Identify which cell holds the provided text, then report its (x, y) central coordinate. 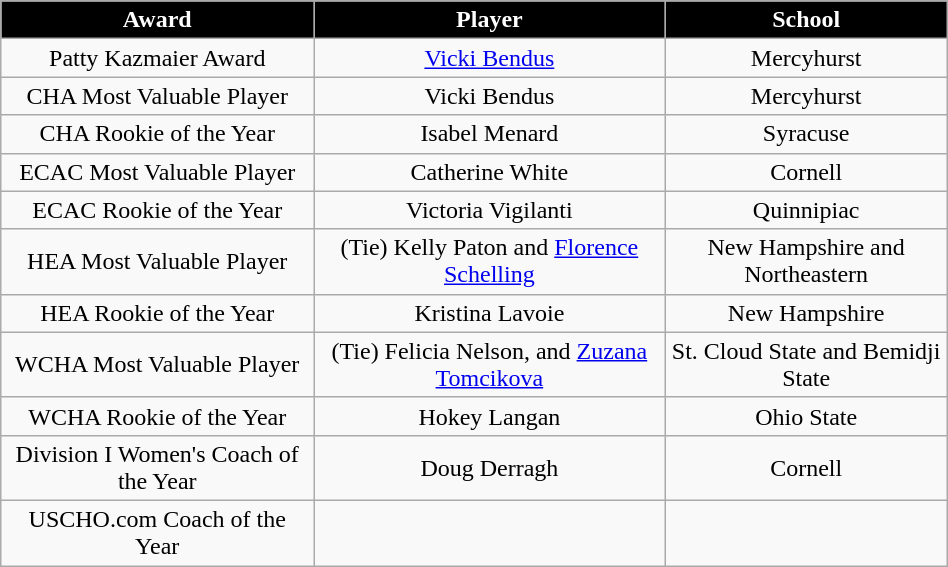
Catherine White (490, 172)
(Tie) Felicia Nelson, and Zuzana Tomcikova (490, 364)
Quinnipiac (806, 210)
Doug Derragh (490, 468)
HEA Most Valuable Player (158, 262)
Victoria Vigilanti (490, 210)
Patty Kazmaier Award (158, 58)
New Hampshire (806, 313)
HEA Rookie of the Year (158, 313)
Division I Women's Coach of the Year (158, 468)
Isabel Menard (490, 134)
Ohio State (806, 416)
Award (158, 20)
ECAC Most Valuable Player (158, 172)
CHA Most Valuable Player (158, 96)
ECAC Rookie of the Year (158, 210)
USCHO.com Coach of the Year (158, 532)
School (806, 20)
St. Cloud State and Bemidji State (806, 364)
Syracuse (806, 134)
Kristina Lavoie (490, 313)
Player (490, 20)
New Hampshire and Northeastern (806, 262)
CHA Rookie of the Year (158, 134)
(Tie) Kelly Paton and Florence Schelling (490, 262)
WCHA Most Valuable Player (158, 364)
WCHA Rookie of the Year (158, 416)
Hokey Langan (490, 416)
